Return the [X, Y] coordinate for the center point of the cell that contains the specified text.  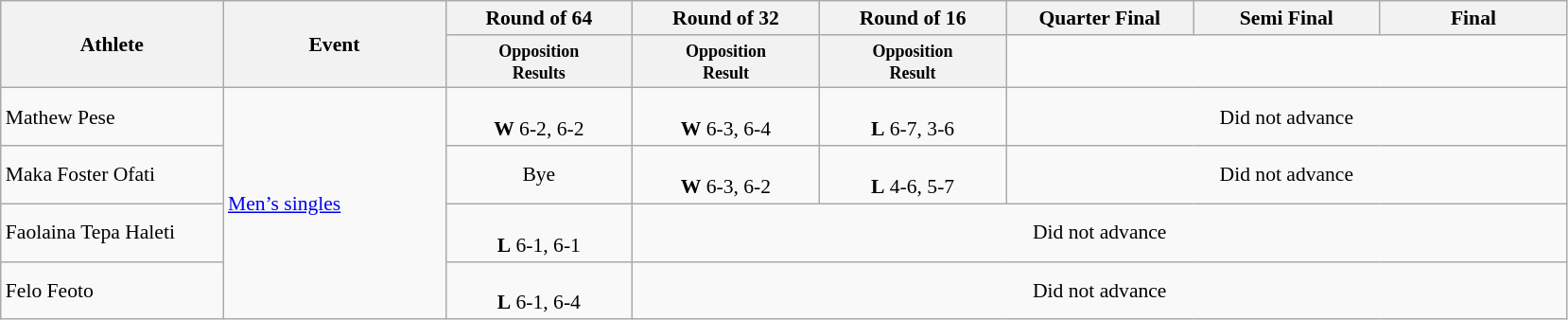
L 6-1, 6-4 [539, 290]
W 6-2, 6-2 [539, 117]
Round of 16 [913, 18]
Semi Final [1287, 18]
L 6-7, 3-6 [913, 117]
W 6-3, 6-4 [726, 117]
OppositionResults [539, 62]
Faolaina Tepa Haleti [112, 233]
W 6-3, 6-2 [726, 174]
Round of 64 [539, 18]
Round of 32 [726, 18]
L 6-1, 6-1 [539, 233]
Felo Feoto [112, 290]
Event [335, 44]
Maka Foster Ofati [112, 174]
Final [1473, 18]
Quarter Final [1100, 18]
Athlete [112, 44]
Mathew Pese [112, 117]
Bye [539, 174]
Men’s singles [335, 204]
L 4-6, 5-7 [913, 174]
